Capture the cell that displays the provided text and extract its (x, y) central coordinate. 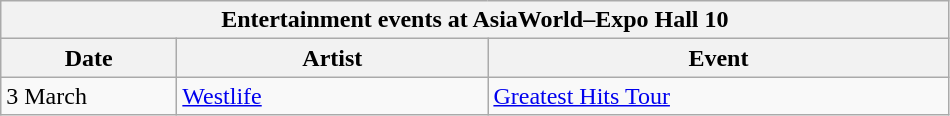
Event (718, 58)
Artist (332, 58)
Westlife (332, 96)
3 March (89, 96)
Entertainment events at AsiaWorld–Expo Hall 10 (475, 20)
Date (89, 58)
Greatest Hits Tour (718, 96)
